Return [X, Y] of the center of cell containing provided text 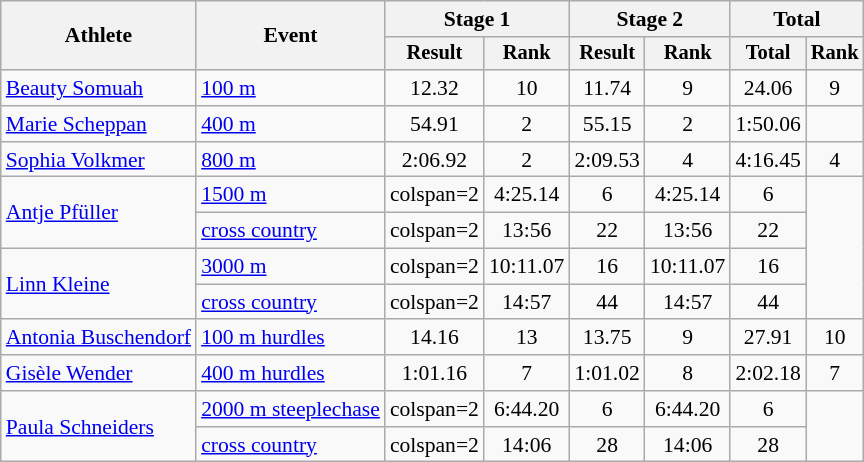
8 [688, 373]
Antonia Buschendorf [98, 338]
Paula Schneiders [98, 426]
Athlete [98, 36]
55.15 [606, 124]
27.91 [768, 338]
1:01.02 [606, 373]
14.16 [434, 338]
100 m hurdles [290, 338]
54.91 [434, 124]
2:09.53 [606, 160]
Linn Kleine [98, 284]
11.74 [606, 88]
3000 m [290, 267]
Antje Pfüller [98, 212]
1:01.16 [434, 373]
2000 m steeplechase [290, 409]
13.75 [606, 338]
4:16.45 [768, 160]
13 [526, 338]
2:06.92 [434, 160]
Stage 1 [478, 19]
Marie Scheppan [98, 124]
400 m hurdles [290, 373]
Gisèle Wender [98, 373]
Beauty Somuah [98, 88]
12.32 [434, 88]
1500 m [290, 195]
Sophia Volkmer [98, 160]
1:50.06 [768, 124]
Stage 2 [650, 19]
24.06 [768, 88]
Event [290, 36]
2:02.18 [768, 373]
100 m [290, 88]
400 m [290, 124]
800 m [290, 160]
